Pinpoint the cell where the given text exists, returning its [X, Y] midpoint coordinate. 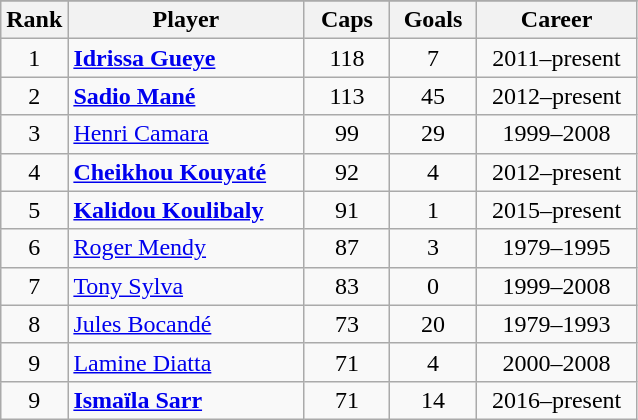
83 [347, 286]
Idrissa Gueye [186, 58]
73 [347, 324]
Henri Camara [186, 134]
2015–present [556, 210]
Career [556, 20]
2 [34, 96]
Caps [347, 20]
87 [347, 248]
Player [186, 20]
Tony Sylva [186, 286]
Ismaïla Sarr [186, 400]
5 [34, 210]
Cheikhou Kouyaté [186, 172]
113 [347, 96]
118 [347, 58]
2016–present [556, 400]
20 [433, 324]
Lamine Diatta [186, 362]
Jules Bocandé [186, 324]
14 [433, 400]
2000–2008 [556, 362]
91 [347, 210]
92 [347, 172]
6 [34, 248]
Sadio Mané [186, 96]
99 [347, 134]
2011–present [556, 58]
Goals [433, 20]
29 [433, 134]
1979–1995 [556, 248]
0 [433, 286]
Roger Mendy [186, 248]
8 [34, 324]
Kalidou Koulibaly [186, 210]
45 [433, 96]
Rank [34, 20]
1979–1993 [556, 324]
